Extract the (x, y) coordinate from the center of the cell holding the provided text.  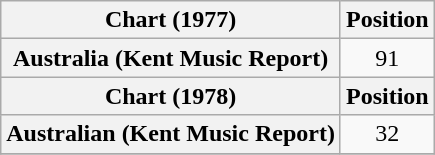
Chart (1977) (171, 20)
Australia (Kent Music Report) (171, 58)
Australian (Kent Music Report) (171, 134)
91 (387, 58)
Chart (1978) (171, 96)
32 (387, 134)
